Return [X, Y] of the center of cell containing provided text 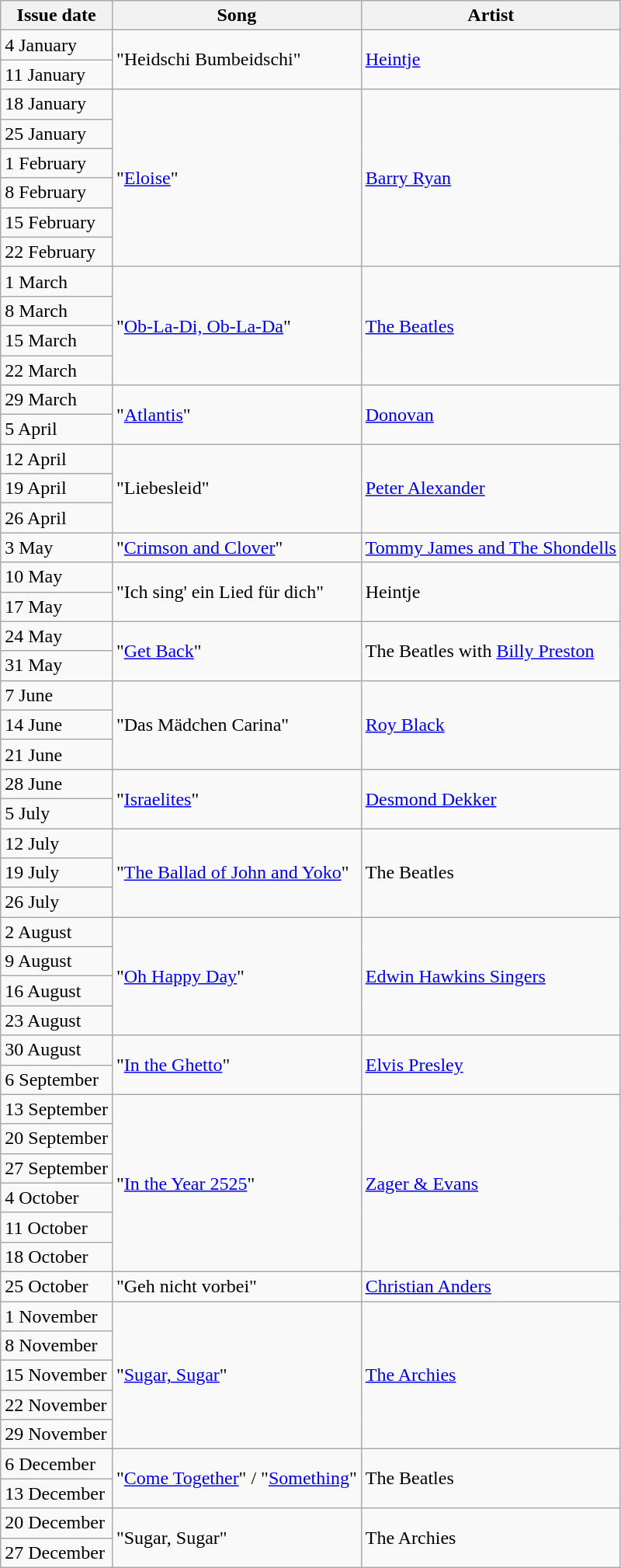
27 December [57, 1552]
22 November [57, 1405]
The Beatles with Billy Preston [491, 651]
"Crimson and Clover" [236, 548]
22 February [57, 252]
Artist [491, 16]
7 June [57, 695]
14 June [57, 725]
25 October [57, 1286]
Roy Black [491, 725]
Edwin Hawkins Singers [491, 976]
8 February [57, 193]
28 June [57, 784]
6 September [57, 1080]
Desmond Dekker [491, 798]
2 August [57, 932]
29 March [57, 400]
18 January [57, 104]
15 November [57, 1375]
6 December [57, 1464]
1 February [57, 163]
"Israelites" [236, 798]
10 May [57, 577]
19 July [57, 873]
"Geh nicht vorbei" [236, 1286]
4 January [57, 45]
8 November [57, 1346]
26 April [57, 518]
3 May [57, 548]
"Come Together" / "Something" [236, 1479]
29 November [57, 1434]
15 March [57, 340]
"In the Year 2525" [236, 1183]
19 April [57, 488]
20 December [57, 1523]
Zager & Evans [491, 1183]
1 March [57, 281]
5 April [57, 429]
23 August [57, 1020]
Christian Anders [491, 1286]
Song [236, 16]
5 July [57, 813]
4 October [57, 1198]
11 January [57, 75]
22 March [57, 370]
"Ob-La-Di, Ob-La-Da" [236, 325]
27 September [57, 1168]
13 September [57, 1109]
12 July [57, 843]
"Heidschi Bumbeidschi" [236, 60]
9 August [57, 961]
20 September [57, 1139]
"Ich sing' ein Lied für dich" [236, 592]
12 April [57, 459]
21 June [57, 754]
"In the Ghetto" [236, 1065]
Peter Alexander [491, 488]
13 December [57, 1493]
25 January [57, 134]
15 February [57, 222]
"Get Back" [236, 651]
1 November [57, 1316]
Issue date [57, 16]
26 July [57, 902]
Donovan [491, 415]
30 August [57, 1050]
18 October [57, 1257]
Barry Ryan [491, 178]
"Atlantis" [236, 415]
"Eloise" [236, 178]
31 May [57, 666]
11 October [57, 1227]
"Liebesleid" [236, 488]
8 March [57, 311]
Tommy James and The Shondells [491, 548]
"The Ballad of John and Yoko" [236, 872]
Elvis Presley [491, 1065]
"Oh Happy Day" [236, 976]
16 August [57, 991]
24 May [57, 636]
17 May [57, 607]
"Das Mädchen Carina" [236, 725]
